Determine the [X, Y] coordinate at the center of the cell enclosing the given text.  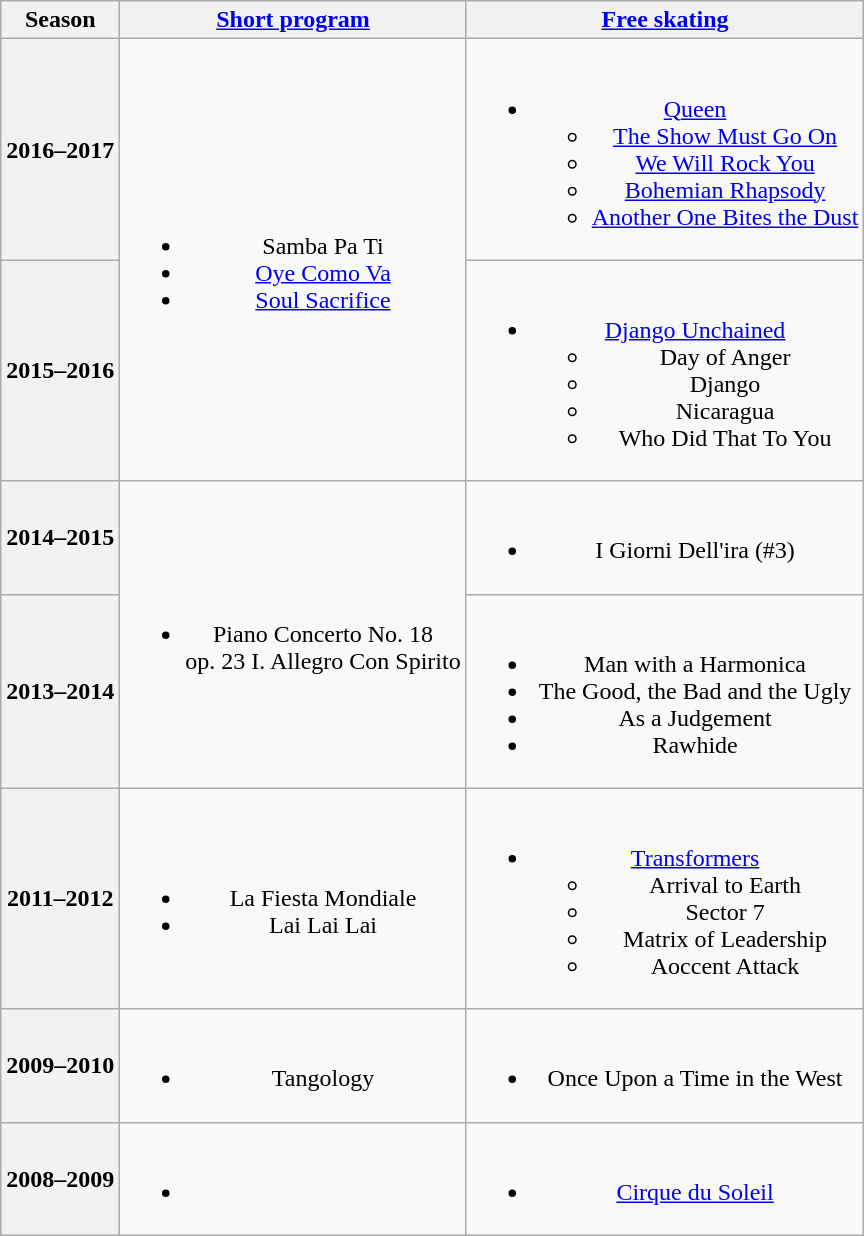
2008–2009 [60, 1178]
Season [60, 20]
2016–2017 [60, 150]
Once Upon a Time in the West [665, 1066]
2013–2014 [60, 691]
Cirque du Soleil [665, 1178]
2014–2015 [60, 538]
2011–2012 [60, 898]
2015–2016 [60, 370]
Free skating [665, 20]
I Giorni Dell'ira (#3) [665, 538]
2009–2010 [60, 1066]
Tangology [293, 1066]
La Fiesta Mondiale Lai Lai Lai [293, 898]
Django UnchainedDay of Anger Django Nicaragua Who Did That To You [665, 370]
Transformers Arrival to EarthSector 7Matrix of LeadershipAoccent Attack [665, 898]
Samba Pa Ti Oye Como Va Soul Sacrifice [293, 260]
Piano Concerto No. 18 op. 23 I. Allegro Con Spirito [293, 634]
Man with a Harmonica The Good, the Bad and the Ugly As a Judgement Rawhide [665, 691]
QueenThe Show Must Go OnWe Will Rock YouBohemian RhapsodyAnother One Bites the Dust [665, 150]
Short program [293, 20]
